Scan for the cell matching the given text and deliver its (x, y) coordinate at center. 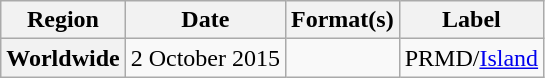
Label (471, 20)
Format(s) (343, 20)
Region (63, 20)
2 October 2015 (205, 58)
PRMD/Island (471, 58)
Date (205, 20)
Worldwide (63, 58)
